Return the (x, y) coordinate for the center point of the cell that contains the specified text.  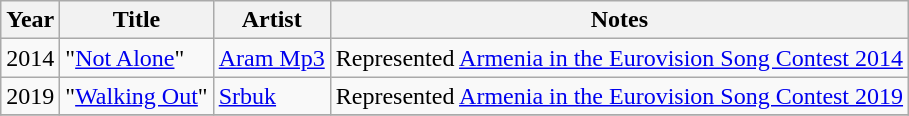
Artist (272, 20)
Year (30, 20)
Srbuk (272, 96)
Represented Armenia in the Eurovision Song Contest 2014 (619, 58)
Title (136, 20)
Notes (619, 20)
2019 (30, 96)
"Not Alone" (136, 58)
Represented Armenia in the Eurovision Song Contest 2019 (619, 96)
2014 (30, 58)
"Walking Out" (136, 96)
Aram Mp3 (272, 58)
